Detect which cell encompasses the target text, then output its (X, Y) center coordinate. 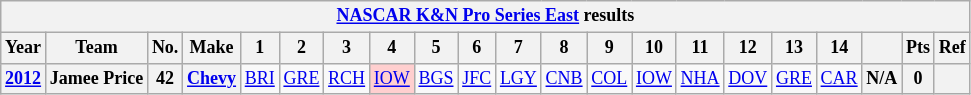
Make (212, 48)
Ref (952, 48)
2012 (24, 78)
Year (24, 48)
10 (654, 48)
1 (260, 48)
COL (610, 78)
NASCAR K&N Pro Series East results (486, 16)
No. (166, 48)
12 (748, 48)
DOV (748, 78)
0 (918, 78)
NHA (700, 78)
BGS (436, 78)
Pts (918, 48)
42 (166, 78)
14 (839, 48)
BRI (260, 78)
2 (302, 48)
N/A (882, 78)
CAR (839, 78)
JFC (477, 78)
LGY (519, 78)
9 (610, 48)
Chevy (212, 78)
7 (519, 48)
Team (96, 48)
CNB (564, 78)
5 (436, 48)
Jamee Price (96, 78)
6 (477, 48)
8 (564, 48)
4 (392, 48)
11 (700, 48)
13 (794, 48)
3 (347, 48)
RCH (347, 78)
